Find where the given text appears and provide that cell's center as (X, Y) coordinate. 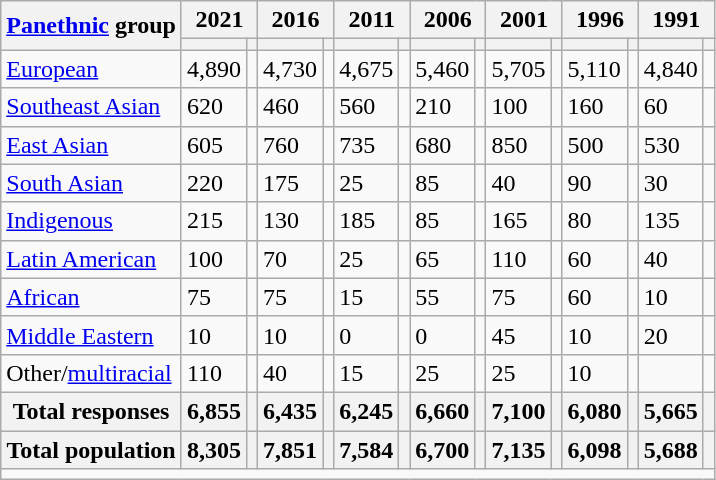
6,660 (442, 411)
5,705 (518, 69)
530 (670, 145)
220 (214, 183)
165 (518, 221)
7,100 (518, 411)
South Asian (92, 183)
20 (670, 335)
735 (366, 145)
7,851 (290, 449)
680 (442, 145)
Total population (92, 449)
European (92, 69)
4,730 (290, 69)
2001 (524, 20)
1991 (676, 20)
605 (214, 145)
2021 (219, 20)
4,675 (366, 69)
620 (214, 107)
4,890 (214, 69)
Southeast Asian (92, 107)
6,700 (442, 449)
175 (290, 183)
Middle Eastern (92, 335)
560 (366, 107)
215 (214, 221)
Indigenous (92, 221)
90 (594, 183)
2011 (372, 20)
30 (670, 183)
5,460 (442, 69)
6,080 (594, 411)
5,110 (594, 69)
185 (366, 221)
500 (594, 145)
65 (442, 259)
6,245 (366, 411)
2006 (448, 20)
1996 (600, 20)
Panethnic group (92, 26)
130 (290, 221)
7,584 (366, 449)
African (92, 297)
Total responses (92, 411)
80 (594, 221)
6,855 (214, 411)
5,688 (670, 449)
70 (290, 259)
2016 (296, 20)
5,665 (670, 411)
Other/multiracial (92, 373)
Latin American (92, 259)
760 (290, 145)
45 (518, 335)
460 (290, 107)
7,135 (518, 449)
8,305 (214, 449)
6,098 (594, 449)
4,840 (670, 69)
135 (670, 221)
55 (442, 297)
160 (594, 107)
6,435 (290, 411)
850 (518, 145)
210 (442, 107)
East Asian (92, 145)
